Search for the cell housing the specified text and yield its (X, Y) center coordinate. 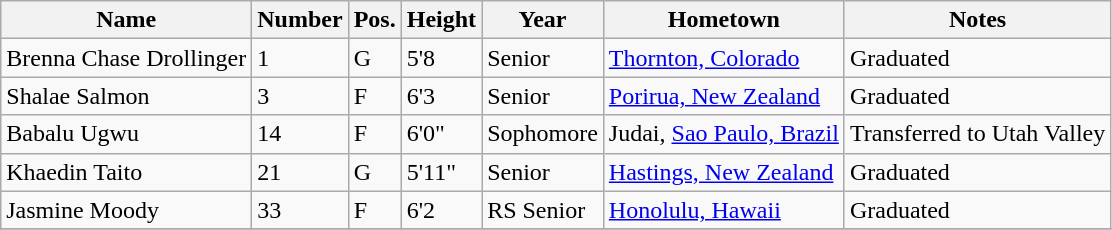
Brenna Chase Drollinger (126, 58)
Year (543, 20)
Babalu Ugwu (126, 134)
1 (300, 58)
6'3 (441, 96)
Name (126, 20)
6'2 (441, 210)
Honolulu, Hawaii (724, 210)
Notes (977, 20)
Height (441, 20)
33 (300, 210)
Thornton, Colorado (724, 58)
5'8 (441, 58)
Hometown (724, 20)
5'11" (441, 172)
Number (300, 20)
14 (300, 134)
RS Senior (543, 210)
Hastings, New Zealand (724, 172)
Sophomore (543, 134)
Shalae Salmon (126, 96)
21 (300, 172)
Transferred to Utah Valley (977, 134)
3 (300, 96)
Khaedin Taito (126, 172)
6'0" (441, 134)
Jasmine Moody (126, 210)
Porirua, New Zealand (724, 96)
Judai, Sao Paulo, Brazil (724, 134)
Pos. (374, 20)
